Output the (x, y) coordinate of the center of the cell containing the given text.  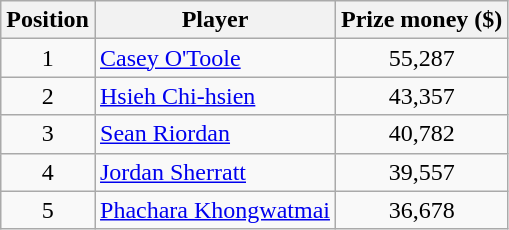
Jordan Sherratt (214, 172)
43,357 (421, 96)
36,678 (421, 210)
Prize money ($) (421, 20)
3 (48, 134)
40,782 (421, 134)
Position (48, 20)
Player (214, 20)
5 (48, 210)
1 (48, 58)
55,287 (421, 58)
Casey O'Toole (214, 58)
4 (48, 172)
2 (48, 96)
Phachara Khongwatmai (214, 210)
Sean Riordan (214, 134)
Hsieh Chi-hsien (214, 96)
39,557 (421, 172)
